Find where the given text appears and provide that cell's center as (X, Y) coordinate. 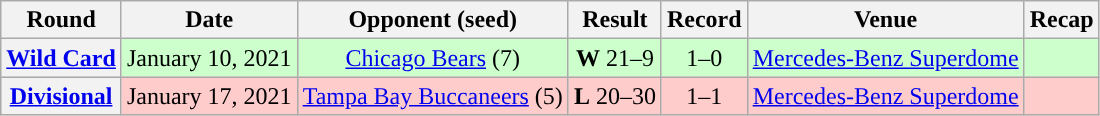
W 21–9 (614, 58)
January 17, 2021 (209, 96)
1–0 (704, 58)
Round (62, 20)
Divisional (62, 96)
Wild Card (62, 58)
Opponent (seed) (432, 20)
Record (704, 20)
1–1 (704, 96)
L 20–30 (614, 96)
Chicago Bears (7) (432, 58)
Date (209, 20)
January 10, 2021 (209, 58)
Tampa Bay Buccaneers (5) (432, 96)
Recap (1062, 20)
Venue (886, 20)
Result (614, 20)
